From the cell containing the given text, extract its center point as (x, y) coordinate. 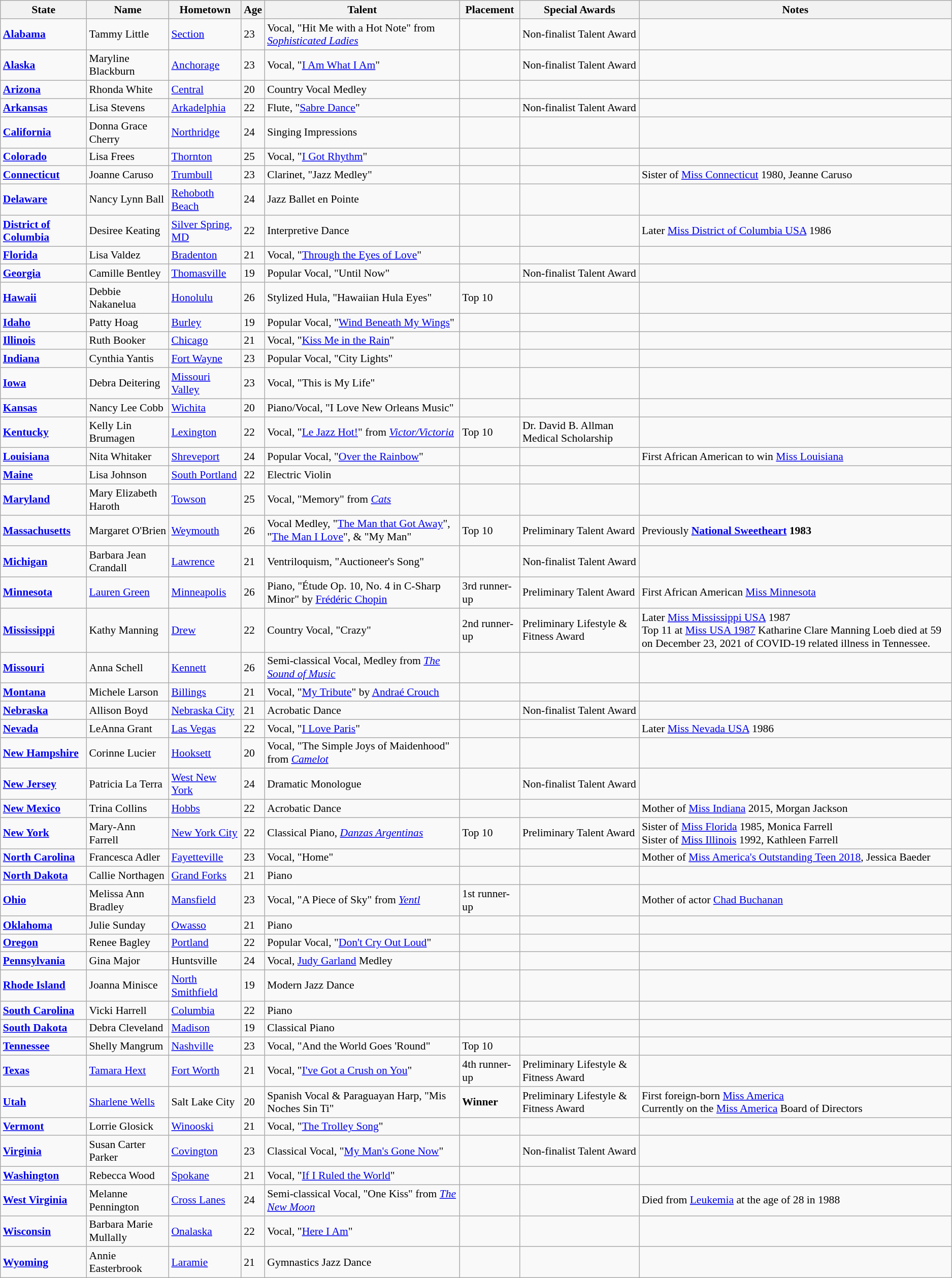
Delaware (44, 200)
Las Vegas (205, 729)
Margaret O'Brien (128, 530)
Thornton (205, 157)
Notes (795, 10)
Washington (44, 1176)
Michele Larson (128, 693)
Anna Schell (128, 667)
Mary Elizabeth Haroth (128, 500)
Wichita (205, 408)
Lisa Johnson (128, 475)
Covington (205, 1152)
Alaska (44, 65)
Lisa Stevens (128, 108)
Missouri Valley (205, 383)
Drew (205, 631)
Kathy Manning (128, 631)
Rebecca Wood (128, 1176)
Lexington (205, 433)
Maryland (44, 500)
Kansas (44, 408)
First African American Miss Minnesota (795, 593)
Vocal, "A Piece of Sky" from Yentl (362, 901)
New Jersey (44, 784)
Madison (205, 1028)
Weymouth (205, 530)
Kentucky (44, 433)
Florida (44, 255)
Country Vocal, "Crazy" (362, 631)
Salt Lake City (205, 1102)
District of Columbia (44, 231)
South Dakota (44, 1028)
Northridge (205, 132)
Kelly Lin Brumagen (128, 433)
Portland (205, 943)
Popular Vocal, "Wind Beneath My Wings" (362, 322)
Spokane (205, 1176)
Mother of Miss America's Outstanding Teen 2018, Jessica Baeder (795, 858)
Dramatic Monologue (362, 784)
Indiana (44, 359)
Classical Vocal, "My Man's Gone Now" (362, 1152)
Minnesota (44, 593)
Trumbull (205, 175)
Winner (489, 1102)
Name (128, 10)
Melissa Ann Bradley (128, 901)
Arkadelphia (205, 108)
Ruth Booker (128, 341)
Nashville (205, 1046)
Popular Vocal, "City Lights" (362, 359)
Utah (44, 1102)
Clarinet, "Jazz Medley" (362, 175)
New Mexico (44, 809)
Country Vocal Medley (362, 90)
Vocal, "And the World Goes 'Round" (362, 1046)
Burley (205, 322)
Jazz Ballet en Pointe (362, 200)
Cross Lanes (205, 1200)
Modern Jazz Dance (362, 986)
Laramie (205, 1262)
Nebraska City (205, 710)
Nevada (44, 729)
New Hampshire (44, 752)
Gymnastics Jazz Dance (362, 1262)
Maryline Blackburn (128, 65)
Donna Grace Cherry (128, 132)
Debra Cleveland (128, 1028)
Rhode Island (44, 986)
Nebraska (44, 710)
Thomasville (205, 274)
New York (44, 833)
Oregon (44, 943)
Spanish Vocal & Paraguayan Harp, "Mis Noches Sin Ti" (362, 1102)
Anchorage (205, 65)
South Portland (205, 475)
Grand Forks (205, 876)
North Carolina (44, 858)
Dr. David B. Allman Medical Scholarship (580, 433)
Stylized Hula, "Hawaiian Hula Eyes" (362, 298)
Connecticut (44, 175)
Montana (44, 693)
Massachusetts (44, 530)
Popular Vocal, "Until Now" (362, 274)
Arkansas (44, 108)
Vocal, "I Got Rhythm" (362, 157)
Chicago (205, 341)
Onalaska (205, 1231)
Vocal, "The Trolley Song" (362, 1127)
Nancy Lee Cobb (128, 408)
Illinois (44, 341)
Vocal, "If I Ruled the World" (362, 1176)
Louisiana (44, 457)
Wisconsin (44, 1231)
Previously National Sweetheart 1983 (795, 530)
LeAnna Grant (128, 729)
North Dakota (44, 876)
Section (205, 35)
Mother of Miss Indiana 2015, Morgan Jackson (795, 809)
Huntsville (205, 961)
Piano, "Étude Op. 10, No. 4 in C-Sharp Minor" by Frédéric Chopin (362, 593)
Julie Sunday (128, 925)
Colorado (44, 157)
Fort Wayne (205, 359)
Owasso (205, 925)
Vocal, "I've Got a Crush on You" (362, 1071)
Honolulu (205, 298)
Arizona (44, 90)
Ventriloquism, "Auctioneer's Song" (362, 562)
Placement (489, 10)
Maine (44, 475)
Vocal, "The Simple Joys of Maidenhood" from Camelot (362, 752)
Vocal, "Kiss Me in the Rain" (362, 341)
Vocal, "Through the Eyes of Love" (362, 255)
1st runner-up (489, 901)
Susan Carter Parker (128, 1152)
Electric Violin (362, 475)
Winooski (205, 1127)
Hawaii (44, 298)
Central (205, 90)
Kennett (205, 667)
Vocal, "Memory" from Cats (362, 500)
Vocal, "My Tribute" by Andraé Crouch (362, 693)
Lisa Frees (128, 157)
Vocal Medley, "The Man that Got Away", "The Man I Love", & "My Man" (362, 530)
Renee Bagley (128, 943)
Singing Impressions (362, 132)
Vicki Harrell (128, 1010)
Sharlene Wells (128, 1102)
Michigan (44, 562)
Iowa (44, 383)
Annie Easterbrook (128, 1262)
Nancy Lynn Ball (128, 200)
Classical Piano, Danzas Argentinas (362, 833)
Francesca Adler (128, 858)
Lisa Valdez (128, 255)
Tamara Hext (128, 1071)
Fayetteville (205, 858)
Tennessee (44, 1046)
Lorrie Glosick (128, 1127)
Allison Boyd (128, 710)
Camille Bentley (128, 274)
Cynthia Yantis (128, 359)
Fort Worth (205, 1071)
First African American to win Miss Louisiana (795, 457)
Bradenton (205, 255)
Classical Piano (362, 1028)
Towson (205, 500)
Barbara Jean Crandall (128, 562)
4th runner-up (489, 1071)
Semi-classical Vocal, Medley from The Sound of Music (362, 667)
State (44, 10)
Gina Major (128, 961)
Lawrence (205, 562)
Popular Vocal, "Over the Rainbow" (362, 457)
Sister of Miss Connecticut 1980, Jeanne Caruso (795, 175)
Barbara Marie Mullally (128, 1231)
Melanne Pennington (128, 1200)
Vocal, Judy Garland Medley (362, 961)
Mansfield (205, 901)
Tammy Little (128, 35)
South Carolina (44, 1010)
Special Awards (580, 10)
Mother of actor Chad Buchanan (795, 901)
Vocal, "This is My Life" (362, 383)
Shreveport (205, 457)
Mississippi (44, 631)
Hobbs (205, 809)
Corinne Lucier (128, 752)
North Smithfield (205, 986)
Vocal, "I Am What I Am" (362, 65)
Later Miss Nevada USA 1986 (795, 729)
Columbia (205, 1010)
Idaho (44, 322)
Mary-Ann Farrell (128, 833)
Joanne Caruso (128, 175)
Age (253, 10)
California (44, 132)
Desiree Keating (128, 231)
Texas (44, 1071)
Rehoboth Beach (205, 200)
Billings (205, 693)
Semi-classical Vocal, "One Kiss" from The New Moon (362, 1200)
Silver Spring, MD (205, 231)
Hometown (205, 10)
Vocal, "Here I Am" (362, 1231)
Nita Whitaker (128, 457)
Alabama (44, 35)
Debbie Nakanelua (128, 298)
Piano/Vocal, "I Love New Orleans Music" (362, 408)
2nd runner-up (489, 631)
Joanna Minisce (128, 986)
Pennsylvania (44, 961)
Flute, "Sabre Dance" (362, 108)
Sister of Miss Florida 1985, Monica FarrellSister of Miss Illinois 1992, Kathleen Farrell (795, 833)
Died from Leukemia at the age of 28 in 1988 (795, 1200)
Rhonda White (128, 90)
Patty Hoag (128, 322)
West New York (205, 784)
Callie Northagen (128, 876)
Trina Collins (128, 809)
Shelly Mangrum (128, 1046)
Vocal, "Home" (362, 858)
Missouri (44, 667)
Vermont (44, 1127)
Ohio (44, 901)
Georgia (44, 274)
Vocal, "Le Jazz Hot!" from Victor/Victoria (362, 433)
Vocal, "I Love Paris" (362, 729)
Vocal, "Hit Me with a Hot Note" from Sophisticated Ladies (362, 35)
New York City (205, 833)
Oklahoma (44, 925)
Lauren Green (128, 593)
Popular Vocal, "Don't Cry Out Loud" (362, 943)
Patricia La Terra (128, 784)
First foreign-born Miss AmericaCurrently on the Miss America Board of Directors (795, 1102)
Hooksett (205, 752)
Wyoming (44, 1262)
West Virginia (44, 1200)
Virginia (44, 1152)
Talent (362, 10)
3rd runner-up (489, 593)
Debra Deitering (128, 383)
Interpretive Dance (362, 231)
Later Miss District of Columbia USA 1986 (795, 231)
Minneapolis (205, 593)
